Capture the cell that displays the provided text and extract its [X, Y] central coordinate. 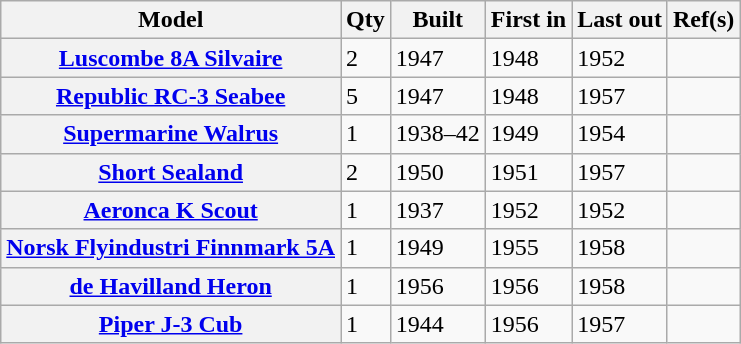
Luscombe 8A Silvaire [171, 58]
1937 [438, 210]
Aeronca K Scout [171, 210]
1938–42 [438, 134]
5 [366, 96]
Supermarine Walrus [171, 134]
Model [171, 20]
Piper J-3 Cub [171, 324]
Republic RC-3 Seabee [171, 96]
1951 [528, 172]
Short Sealand [171, 172]
Last out [620, 20]
Ref(s) [703, 20]
1944 [438, 324]
Built [438, 20]
1954 [620, 134]
1955 [528, 248]
Qty [366, 20]
Norsk Flyindustri Finnmark 5A [171, 248]
1950 [438, 172]
de Havilland Heron [171, 286]
First in [528, 20]
